Return [x, y] of the center of cell containing provided text 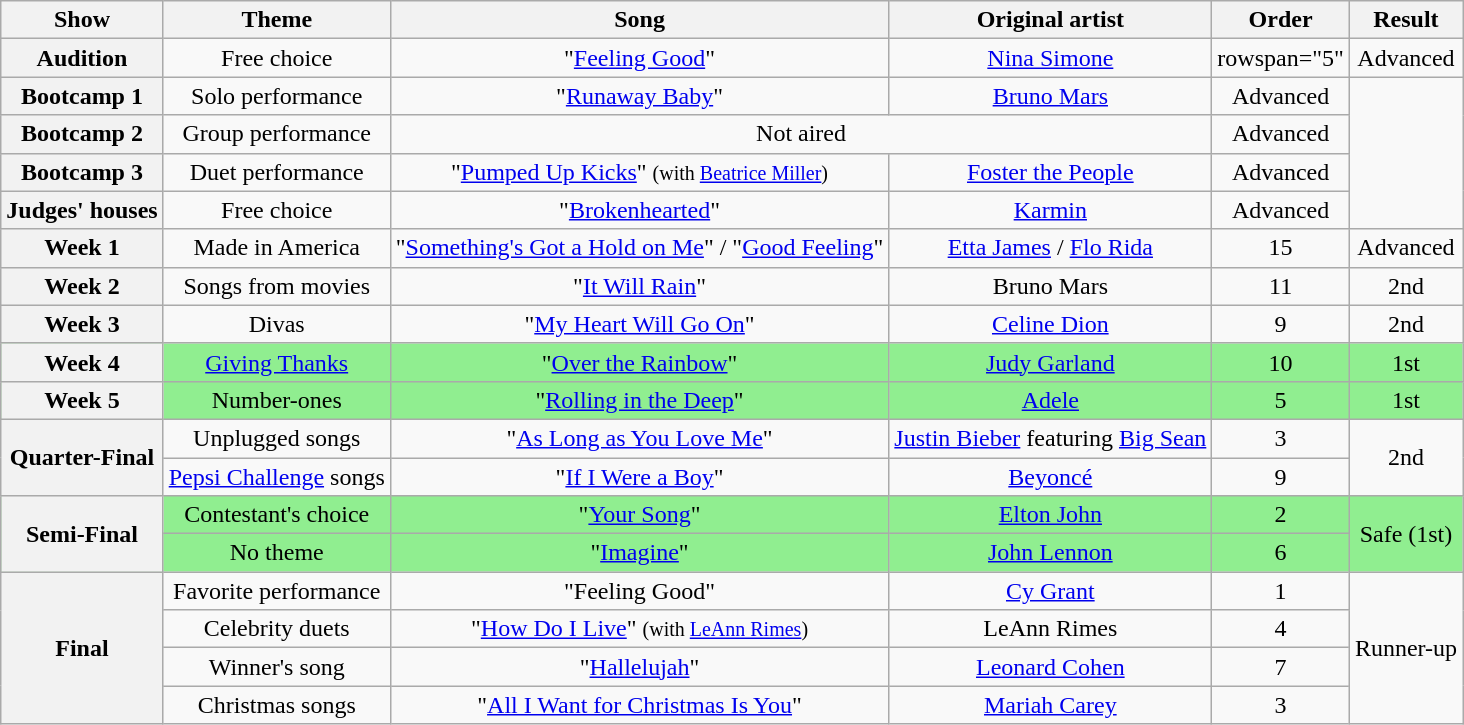
2 [1281, 515]
Order [1281, 20]
Pepsi Challenge songs [276, 477]
"Hallelujah" [640, 667]
Semi-Final [82, 534]
Week 2 [82, 286]
"As Long as You Love Me" [640, 438]
"Something's Got a Hold on Me" / "Good Feeling" [640, 248]
Quarter-Final [82, 457]
Favorite performance [276, 591]
"My Heart Will Go On" [640, 324]
4 [1281, 629]
"Imagine" [640, 553]
Christmas songs [276, 705]
"Over the Rainbow" [640, 362]
Judges' houses [82, 210]
6 [1281, 553]
Divas [276, 324]
Made in America [276, 248]
Winner's song [276, 667]
11 [1281, 286]
No theme [276, 553]
Audition [82, 58]
Unplugged songs [276, 438]
Judy Garland [1050, 362]
Elton John [1050, 515]
Safe (1st) [1406, 534]
Foster the People [1050, 172]
Beyoncé [1050, 477]
Number-ones [276, 400]
Final [82, 648]
Result [1406, 20]
Song [640, 20]
"Your Song" [640, 515]
"It Will Rain" [640, 286]
"Brokenhearted" [640, 210]
Theme [276, 20]
"Rolling in the Deep" [640, 400]
"If I Were a Boy" [640, 477]
Solo performance [276, 96]
Adele [1050, 400]
Nina Simone [1050, 58]
Contestant's choice [276, 515]
15 [1281, 248]
Cy Grant [1050, 591]
Celine Dion [1050, 324]
1 [1281, 591]
"Pumped Up Kicks" (with Beatrice Miller) [640, 172]
Week 5 [82, 400]
John Lennon [1050, 553]
Bootcamp 1 [82, 96]
7 [1281, 667]
Runner-up [1406, 648]
Duet performance [276, 172]
Original artist [1050, 20]
Songs from movies [276, 286]
10 [1281, 362]
Giving Thanks [276, 362]
rowspan="5" [1281, 58]
Week 4 [82, 362]
Leonard Cohen [1050, 667]
"How Do I Live" (with LeAnn Rimes) [640, 629]
Bootcamp 3 [82, 172]
Bootcamp 2 [82, 134]
Week 3 [82, 324]
Show [82, 20]
"All I Want for Christmas Is You" [640, 705]
Week 1 [82, 248]
Mariah Carey [1050, 705]
Group performance [276, 134]
Not aired [801, 134]
Justin Bieber featuring Big Sean [1050, 438]
Karmin [1050, 210]
Celebrity duets [276, 629]
5 [1281, 400]
Etta James / Flo Rida [1050, 248]
"Runaway Baby" [640, 96]
LeAnn Rimes [1050, 629]
